Detect which cell encompasses the target text, then output its (X, Y) center coordinate. 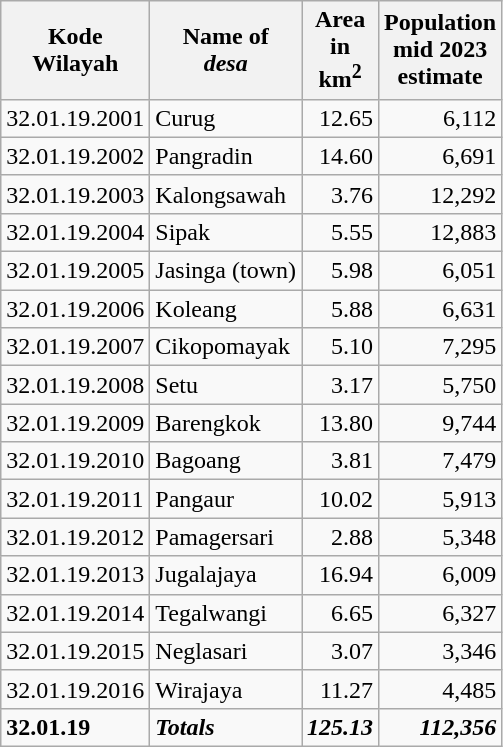
6,631 (440, 309)
6,691 (440, 156)
32.01.19.2010 (76, 461)
3,346 (440, 651)
32.01.19.2006 (76, 309)
Koleang (226, 309)
6,051 (440, 271)
32.01.19.2013 (76, 575)
Bagoang (226, 461)
32.01.19.2001 (76, 118)
12.65 (340, 118)
Area in km2 (340, 50)
Name of desa (226, 50)
7,479 (440, 461)
32.01.19.2003 (76, 194)
32.01.19.2009 (76, 423)
Barengkok (226, 423)
32.01.19.2011 (76, 499)
32.01.19.2012 (76, 537)
5,913 (440, 499)
125.13 (340, 727)
3.81 (340, 461)
3.76 (340, 194)
32.01.19.2008 (76, 385)
Setu (226, 385)
14.60 (340, 156)
112,356 (440, 727)
Pangradin (226, 156)
5.10 (340, 347)
Pangaur (226, 499)
4,485 (440, 689)
7,295 (440, 347)
32.01.19.2002 (76, 156)
6,112 (440, 118)
5.55 (340, 232)
32.01.19.2007 (76, 347)
Totals (226, 727)
5,348 (440, 537)
32.01.19.2005 (76, 271)
32.01.19.2014 (76, 613)
6,327 (440, 613)
Neglasari (226, 651)
Jasinga (town) (226, 271)
Curug (226, 118)
3.07 (340, 651)
16.94 (340, 575)
12,292 (440, 194)
Sipak (226, 232)
11.27 (340, 689)
10.02 (340, 499)
Pamagersari (226, 537)
5,750 (440, 385)
Tegalwangi (226, 613)
32.01.19.2015 (76, 651)
Kode Wilayah (76, 50)
Wirajaya (226, 689)
13.80 (340, 423)
5.98 (340, 271)
32.01.19 (76, 727)
5.88 (340, 309)
32.01.19.2004 (76, 232)
Populationmid 2023estimate (440, 50)
6,009 (440, 575)
32.01.19.2016 (76, 689)
Kalongsawah (226, 194)
6.65 (340, 613)
9,744 (440, 423)
2.88 (340, 537)
Jugalajaya (226, 575)
Cikopomayak (226, 347)
12,883 (440, 232)
3.17 (340, 385)
